Detect which cell encompasses the target text, then output its [x, y] center coordinate. 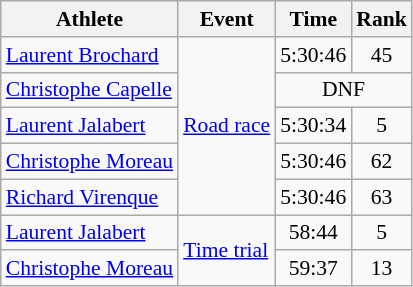
Richard Virenque [90, 197]
Time [313, 19]
63 [382, 197]
Rank [382, 19]
58:44 [313, 233]
Time trial [226, 250]
DNF [344, 90]
5:30:34 [313, 126]
Athlete [90, 19]
Christophe Capelle [90, 90]
13 [382, 269]
Road race [226, 126]
62 [382, 162]
Event [226, 19]
45 [382, 55]
59:37 [313, 269]
Laurent Brochard [90, 55]
